Determine the [x, y] coordinate at the center of the cell enclosing the given text.  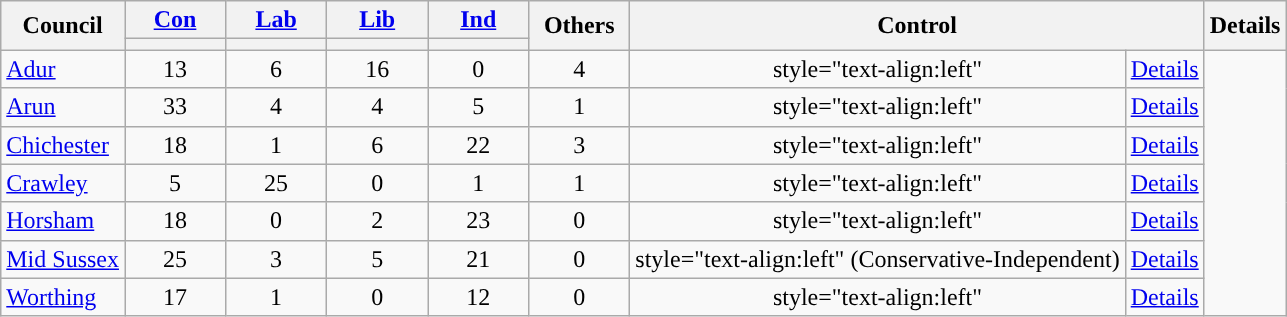
21 [478, 259]
Lab [276, 20]
Con [174, 20]
Control [917, 26]
Horsham [63, 221]
16 [378, 69]
33 [174, 107]
22 [478, 145]
13 [174, 69]
Chichester [63, 145]
Others [580, 26]
Arun [63, 107]
Lib [378, 20]
style="text-align:left" (Conservative-Independent) [878, 259]
17 [174, 297]
Ind [478, 20]
12 [478, 297]
23 [478, 221]
Worthing [63, 297]
Crawley [63, 183]
Mid Sussex [63, 259]
Council [63, 26]
Adur [63, 69]
2 [378, 221]
